Capture the cell that displays the provided text and extract its (X, Y) central coordinate. 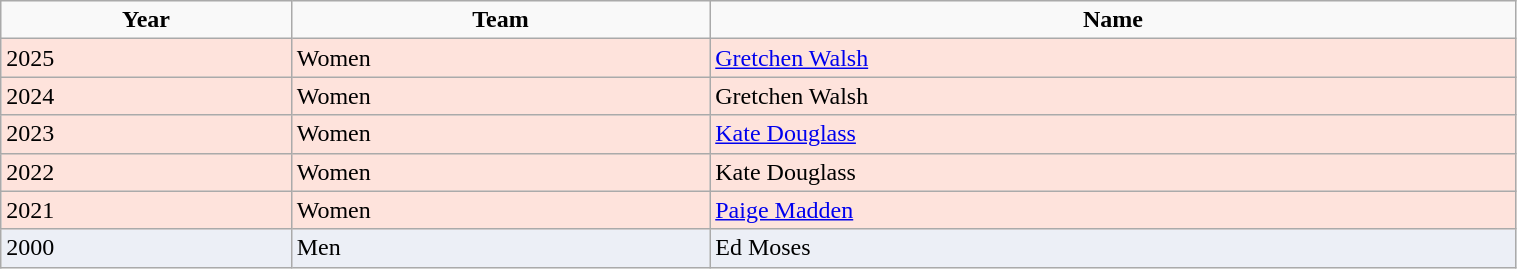
Paige Madden (1113, 210)
Name (1113, 20)
Year (146, 20)
2021 (146, 210)
2022 (146, 172)
2000 (146, 248)
Ed Moses (1113, 248)
Team (500, 20)
2023 (146, 134)
2024 (146, 96)
Men (500, 248)
2025 (146, 58)
